Find where the given text appears and provide that cell's center as (X, Y) coordinate. 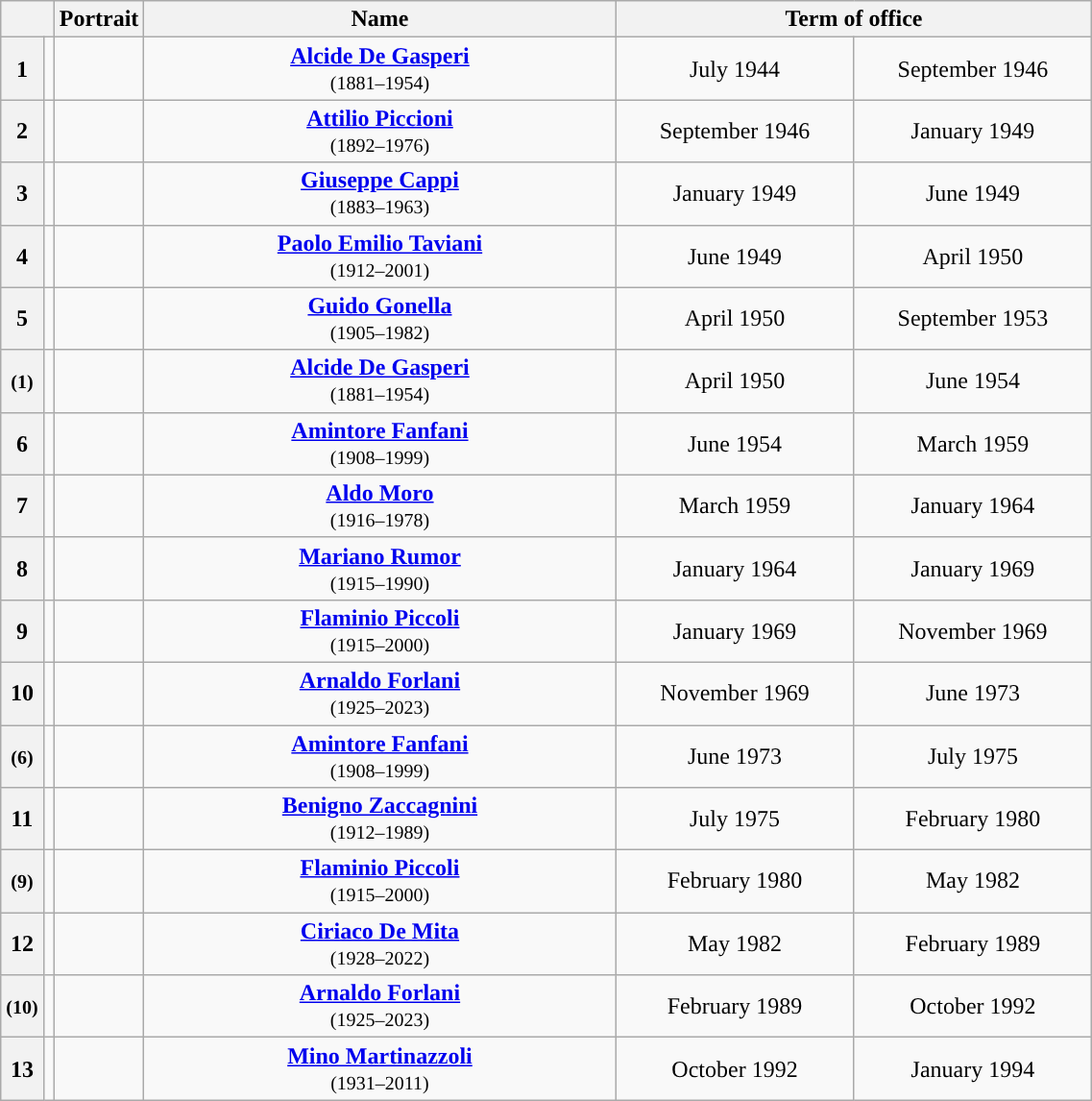
Benigno Zaccagnini(1912–1989) (380, 819)
(6) (22, 755)
12 (22, 943)
7 (22, 505)
3 (22, 194)
8 (22, 569)
(10) (22, 1007)
September 1953 (973, 319)
13 (22, 1068)
11 (22, 819)
4 (22, 256)
Paolo Emilio Taviani(1912–2001) (380, 256)
Ciriaco De Mita(1928–2022) (380, 943)
(1) (22, 380)
Mariano Rumor(1915–1990) (380, 569)
5 (22, 319)
January 1994 (973, 1068)
Portrait (99, 19)
Attilio Piccioni(1892–1976) (380, 131)
2 (22, 131)
Aldo Moro(1916–1978) (380, 505)
Mino Martinazzoli(1931–2011) (380, 1068)
9 (22, 630)
Name (380, 19)
1 (22, 69)
Guido Gonella(1905–1982) (380, 319)
July 1944 (735, 69)
6 (22, 444)
(9) (22, 882)
Giuseppe Cappi(1883–1963) (380, 194)
Term of office (854, 19)
10 (22, 694)
